Capture the cell that displays the provided text and extract its (x, y) central coordinate. 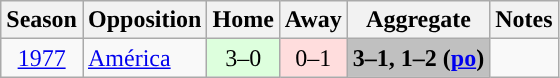
Notes (524, 20)
Season (42, 20)
1977 (42, 58)
3–0 (243, 58)
0–1 (313, 58)
Aggregate (418, 20)
Opposition (144, 20)
América (144, 58)
Home (243, 20)
Away (313, 20)
3–1, 1–2 (po) (418, 58)
